Search for the cell housing the specified text and yield its (x, y) center coordinate. 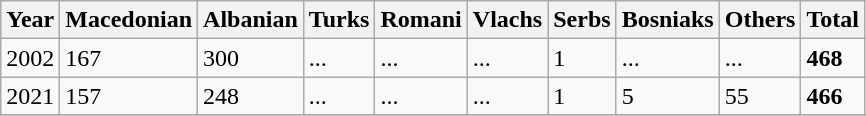
Bosniaks (668, 20)
Romani (421, 20)
Total (833, 20)
Others (760, 20)
Serbs (582, 20)
5 (668, 96)
2002 (30, 58)
466 (833, 96)
157 (129, 96)
55 (760, 96)
248 (251, 96)
Macedonian (129, 20)
Year (30, 20)
468 (833, 58)
167 (129, 58)
2021 (30, 96)
Albanian (251, 20)
300 (251, 58)
Turks (339, 20)
Vlachs (507, 20)
